From the cell containing the given text, extract its center point as [X, Y] coordinate. 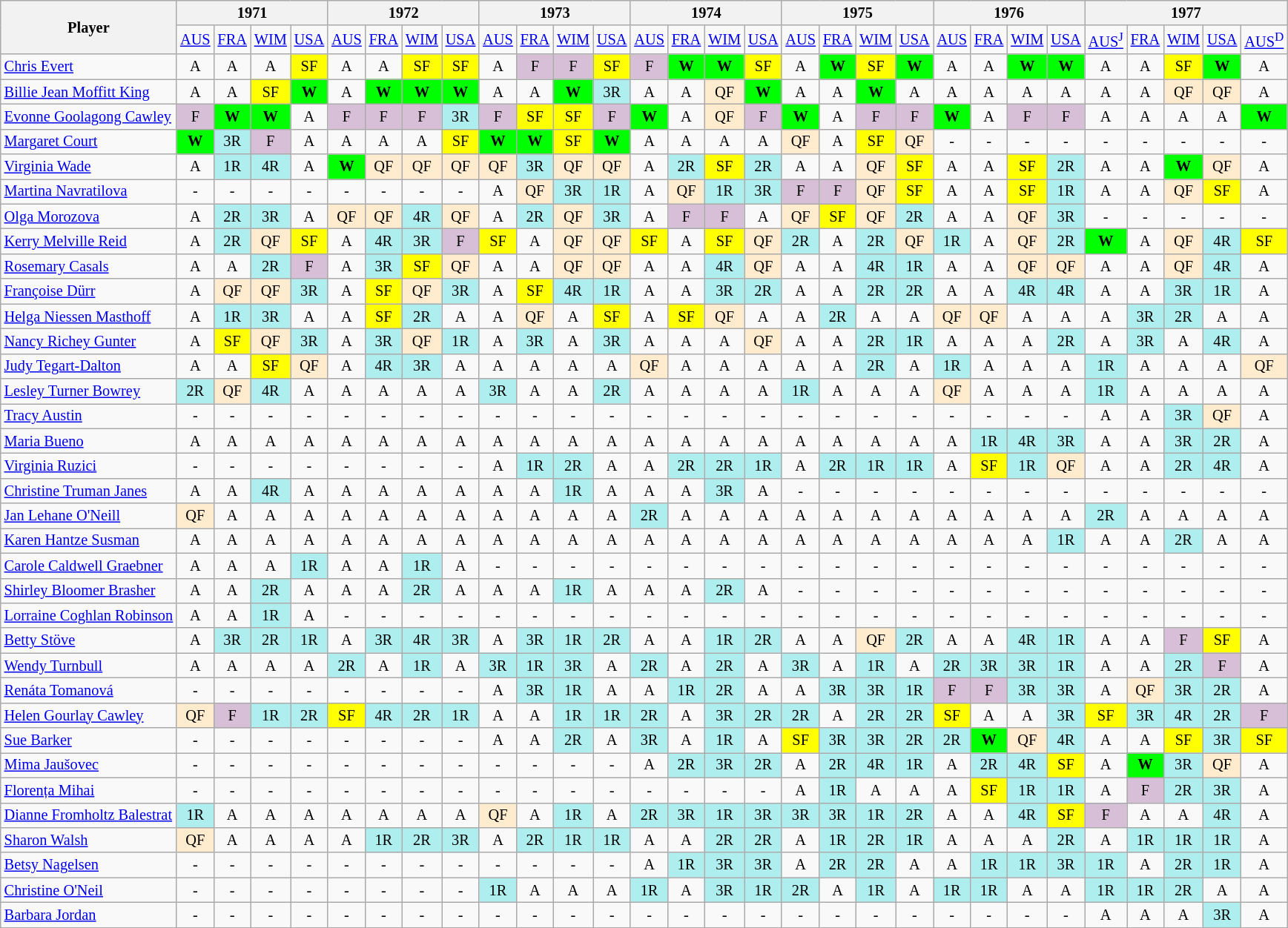
AUSD [1264, 40]
AUSJ [1106, 40]
Kerry Melville Reid [89, 242]
Mima Jaušovec [89, 765]
Françoise Dürr [89, 291]
1974 [706, 13]
Shirley Bloomer Brasher [89, 591]
Virginia Wade [89, 167]
Nancy Richey Gunter [89, 341]
1972 [403, 13]
1975 [857, 13]
Evonne Goolagong Cawley [89, 116]
Helga Niessen Masthoff [89, 316]
Judy Tegart-Dalton [89, 366]
Karen Hantze Susman [89, 540]
Barbara Jordan [89, 915]
Virginia Ruzici [89, 465]
Helen Gourlay Cawley [89, 715]
Chris Evert [89, 67]
1971 [252, 13]
Sharon Walsh [89, 840]
Martina Navratilova [89, 191]
Christine O'Neil [89, 890]
Christine Truman Janes [89, 491]
Lesley Turner Bowrey [89, 391]
Margaret Court [89, 142]
Jan Lehane O'Neill [89, 516]
1977 [1186, 13]
Billie Jean Moffitt King [89, 92]
Olga Morozova [89, 216]
Player [89, 27]
Maria Bueno [89, 441]
1976 [1009, 13]
1973 [555, 13]
Lorraine Coghlan Robinson [89, 615]
Betty Stöve [89, 640]
Sue Barker [89, 740]
Betsy Nagelsen [89, 865]
Tracy Austin [89, 416]
Rosemary Casals [89, 266]
Carole Caldwell Graebner [89, 566]
Florența Mihai [89, 790]
Wendy Turnbull [89, 666]
Renáta Tomanová [89, 690]
Dianne Fromholtz Balestrat [89, 815]
